Provide the (x, y) coordinate of the cell's center where the given text is located.  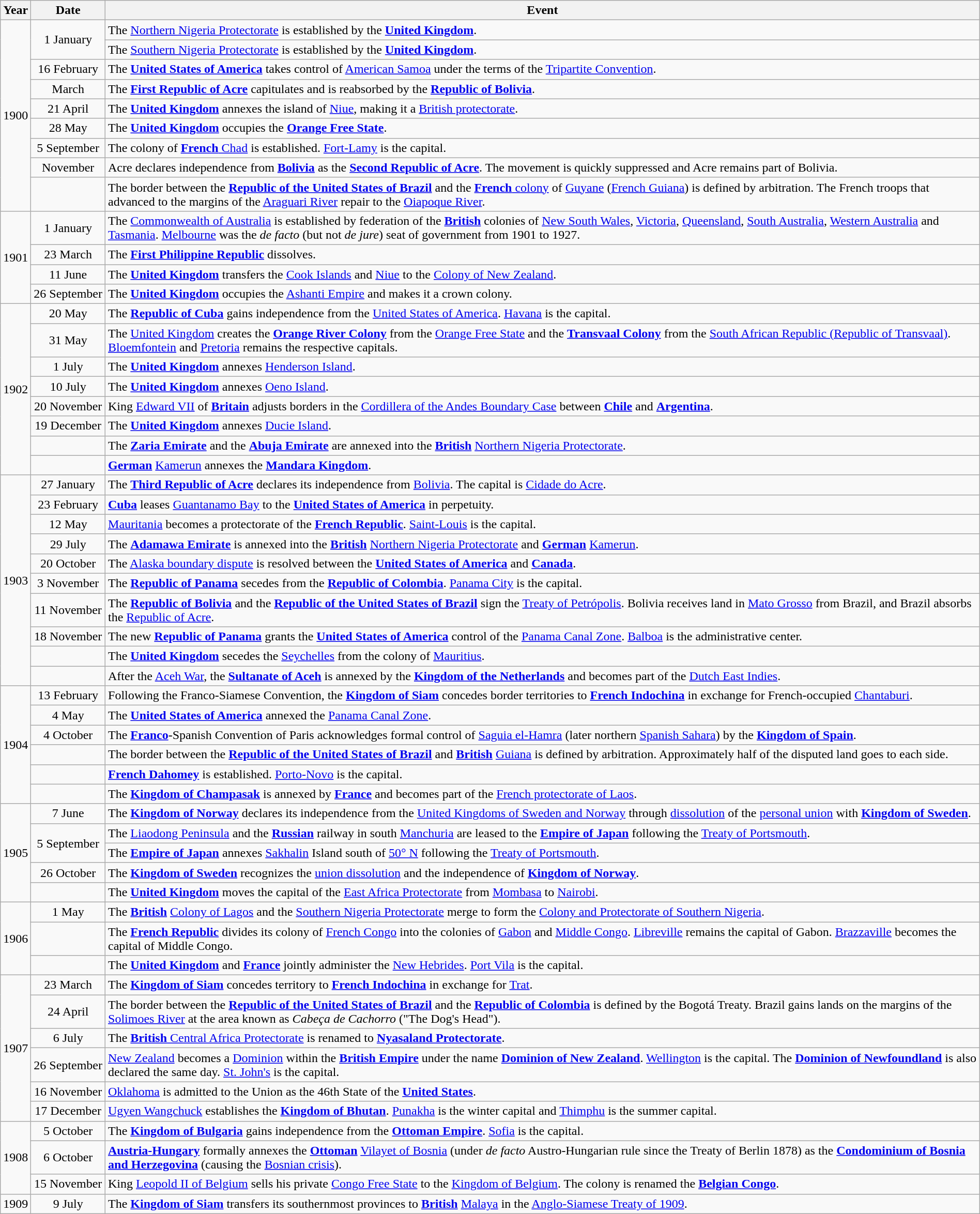
4 October (68, 735)
The First Republic of Acre capitulates and is reabsorbed by the Republic of Bolivia. (543, 89)
German Kamerun annexes the Mandara Kingdom. (543, 465)
5 October (68, 1131)
9 July (68, 1204)
29 July (68, 544)
The United Kingdom secedes the Seychelles from the colony of Mauritius. (543, 656)
The United States of America takes control of American Samoa under the terms of the Tripartite Convention. (543, 69)
Year (16, 10)
The United Kingdom occupies the Ashanti Empire and makes it a crown colony. (543, 294)
November (68, 167)
The Third Republic of Acre declares its independence from Bolivia. The capital is Cidade do Acre. (543, 485)
20 May (68, 314)
20 November (68, 406)
March (68, 89)
1909 (16, 1204)
The Republic of Panama secedes from the Republic of Colombia. Panama City is the capital. (543, 583)
The new Republic of Panama grants the United States of America control of the Panama Canal Zone. Balboa is the administrative center. (543, 637)
24 April (68, 1012)
19 December (68, 426)
Acre declares independence from Bolivia as the Second Republic of Acre. The movement is quickly suppressed and Acre remains part of Bolivia. (543, 167)
7 June (68, 813)
Mauritania becomes a protectorate of the French Republic. Saint-Louis is the capital. (543, 524)
31 May (68, 340)
1 July (68, 367)
1908 (16, 1158)
After the Aceh War, the Sultanate of Aceh is annexed by the Kingdom of the Netherlands and becomes part of the Dutch East Indies. (543, 676)
The Franco-Spanish Convention of Paris acknowledges formal control of Saguia el-Hamra (later northern Spanish Sahara) by the Kingdom of Spain. (543, 735)
Ugyen Wangchuck establishes the Kingdom of Bhutan. Punakha is the winter capital and Thimphu is the summer capital. (543, 1111)
18 November (68, 637)
The Northern Nigeria Protectorate is established by the United Kingdom. (543, 30)
Event (543, 10)
The United Kingdom annexes the island of Niue, making it a British protectorate. (543, 109)
The United Kingdom occupies the Orange Free State. (543, 128)
28 May (68, 128)
3 November (68, 583)
The United Kingdom annexes Henderson Island. (543, 367)
The Southern Nigeria Protectorate is established by the United Kingdom. (543, 50)
Oklahoma is admitted to the Union as the 46th State of the United States. (543, 1092)
10 July (68, 387)
The United Kingdom and France jointly administer the New Hebrides. Port Vila is the capital. (543, 965)
1904 (16, 745)
The First Philippine Republic dissolves. (543, 254)
The Republic of Cuba gains independence from the United States of America. Havana is the capital. (543, 314)
The Kingdom of Bulgaria gains independence from the Ottoman Empire. Sofia is the capital. (543, 1131)
26 October (68, 872)
The Zaria Emirate and the Abuja Emirate are annexed into the British Northern Nigeria Protectorate. (543, 445)
6 October (68, 1158)
12 May (68, 524)
1906 (16, 939)
The United Kingdom transfers the Cook Islands and Niue to the Colony of New Zealand. (543, 274)
1905 (16, 853)
The United Kingdom annexes Oeno Island. (543, 387)
The Liaodong Peninsula and the Russian railway in south Manchuria are leased to the Empire of Japan following the Treaty of Portsmouth. (543, 833)
The United States of America annexed the Panama Canal Zone. (543, 715)
The Kingdom of Champasak is annexed by France and becomes part of the French protectorate of Laos. (543, 794)
The British Colony of Lagos and the Southern Nigeria Protectorate merge to form the Colony and Protectorate of Southern Nigeria. (543, 912)
1900 (16, 116)
16 February (68, 69)
Date (68, 10)
1907 (16, 1048)
13 February (68, 696)
1903 (16, 580)
The Kingdom of Sweden recognizes the union dissolution and the independence of Kingdom of Norway. (543, 872)
The Kingdom of Siam transfers its southernmost provinces to British Malaya in the Anglo-Siamese Treaty of 1909. (543, 1204)
The United Kingdom moves the capital of the East Africa Protectorate from Mombasa to Nairobi. (543, 892)
16 November (68, 1092)
1 May (68, 912)
27 January (68, 485)
The Empire of Japan annexes Sakhalin Island south of 50° N following the Treaty of Portsmouth. (543, 853)
1902 (16, 390)
The Adamawa Emirate is annexed into the British Northern Nigeria Protectorate and German Kamerun. (543, 544)
The Alaska boundary dispute is resolved between the United States of America and Canada. (543, 563)
15 November (68, 1184)
King Leopold II of Belgium sells his private Congo Free State to the Kingdom of Belgium. The colony is renamed the Belgian Congo. (543, 1184)
20 October (68, 563)
17 December (68, 1111)
23 February (68, 504)
King Edward VII of Britain adjusts borders in the Cordillera of the Andes Boundary Case between Chile and Argentina. (543, 406)
21 April (68, 109)
The Kingdom of Siam concedes territory to French Indochina in exchange for Trat. (543, 985)
The colony of French Chad is established. Fort-Lamy is the capital. (543, 148)
1901 (16, 257)
Cuba leases Guantanamo Bay to the United States of America in perpetuity. (543, 504)
4 May (68, 715)
11 June (68, 274)
French Dahomey is established. Porto-Novo is the capital. (543, 774)
11 November (68, 610)
The British Central Africa Protectorate is renamed to Nyasaland Protectorate. (543, 1038)
6 July (68, 1038)
The United Kingdom annexes Ducie Island. (543, 426)
